Return the (X, Y) coordinate for the center point of the cell that contains the specified text.  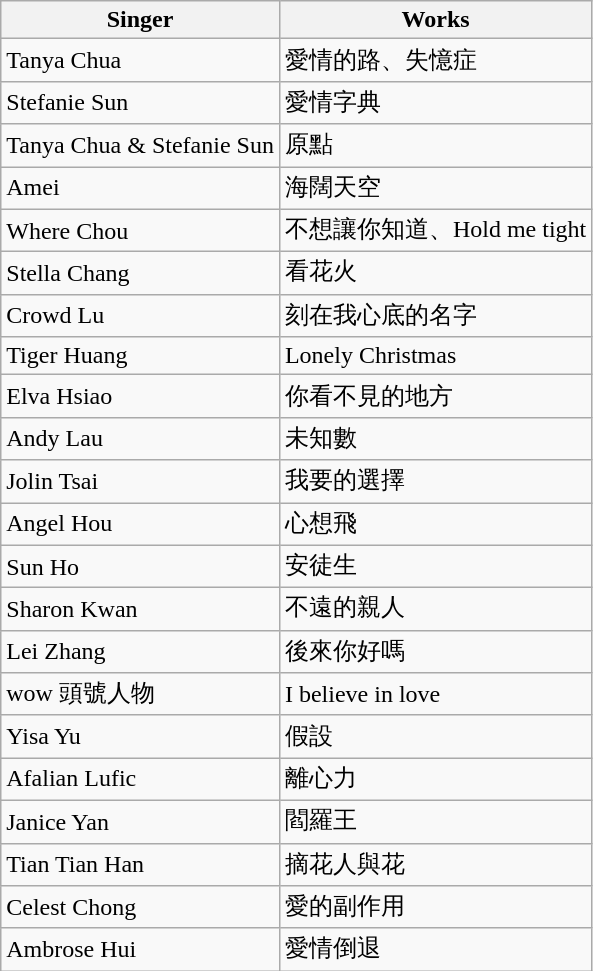
Where Chou (140, 230)
安徒生 (435, 566)
Afalian Lufic (140, 780)
刻在我心底的名字 (435, 316)
Amei (140, 188)
不遠的親人 (435, 610)
摘花人與花 (435, 864)
我要的選擇 (435, 482)
Tanya Chua & Stefanie Sun (140, 146)
Crowd Lu (140, 316)
離心力 (435, 780)
心想飛 (435, 524)
海闊天空 (435, 188)
Elva Hsiao (140, 396)
Sharon Kwan (140, 610)
Works (435, 20)
你看不見的地方 (435, 396)
不想讓你知道、Hold me tight (435, 230)
Yisa Yu (140, 736)
Ambrose Hui (140, 950)
假設 (435, 736)
Tiger Huang (140, 356)
愛情倒退 (435, 950)
Celest Chong (140, 908)
後來你好嗎 (435, 652)
Tian Tian Han (140, 864)
Janice Yan (140, 822)
I believe in love (435, 694)
看花火 (435, 274)
Stefanie Sun (140, 102)
Lei Zhang (140, 652)
Tanya Chua (140, 60)
Stella Chang (140, 274)
Lonely Christmas (435, 356)
wow 頭號人物 (140, 694)
原點 (435, 146)
Angel Hou (140, 524)
Sun Ho (140, 566)
閻羅王 (435, 822)
Singer (140, 20)
Andy Lau (140, 438)
Jolin Tsai (140, 482)
愛情字典 (435, 102)
愛情的路、失憶症 (435, 60)
愛的副作用 (435, 908)
未知數 (435, 438)
